Pinpoint the cell where the given text exists, returning its [X, Y] midpoint coordinate. 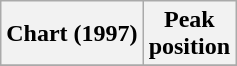
Peakposition [189, 34]
Chart (1997) [72, 34]
